Detect which cell encompasses the target text, then output its (X, Y) center coordinate. 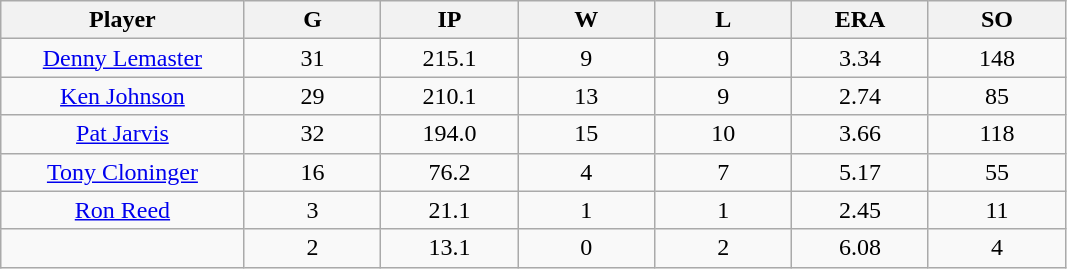
Ken Johnson (122, 96)
3 (312, 210)
11 (996, 210)
215.1 (450, 58)
29 (312, 96)
Tony Cloninger (122, 172)
55 (996, 172)
210.1 (450, 96)
6.08 (860, 248)
31 (312, 58)
21.1 (450, 210)
7 (724, 172)
10 (724, 134)
W (586, 20)
148 (996, 58)
Ron Reed (122, 210)
76.2 (450, 172)
15 (586, 134)
194.0 (450, 134)
Denny Lemaster (122, 58)
3.34 (860, 58)
0 (586, 248)
2.74 (860, 96)
L (724, 20)
32 (312, 134)
G (312, 20)
13.1 (450, 248)
SO (996, 20)
2.45 (860, 210)
Pat Jarvis (122, 134)
16 (312, 172)
5.17 (860, 172)
Player (122, 20)
13 (586, 96)
ERA (860, 20)
85 (996, 96)
118 (996, 134)
3.66 (860, 134)
IP (450, 20)
